Output the (X, Y) coordinate of the center of the cell containing the given text.  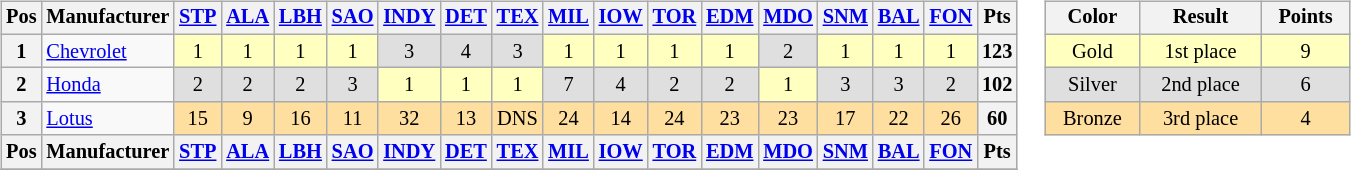
3rd place (1201, 119)
13 (466, 119)
6 (1305, 85)
14 (621, 119)
60 (997, 119)
123 (997, 51)
22 (899, 119)
102 (997, 85)
1st place (1201, 51)
32 (409, 119)
16 (300, 119)
Honda (108, 85)
7 (568, 85)
26 (950, 119)
17 (846, 119)
11 (353, 119)
Points (1305, 18)
Gold (1092, 51)
2nd place (1201, 85)
Silver (1092, 85)
Lotus (108, 119)
Color (1092, 18)
Chevrolet (108, 51)
Result (1201, 18)
15 (198, 119)
DNS (518, 119)
Bronze (1092, 119)
